Determine the [x, y] coordinate at the center of the cell enclosing the given text.  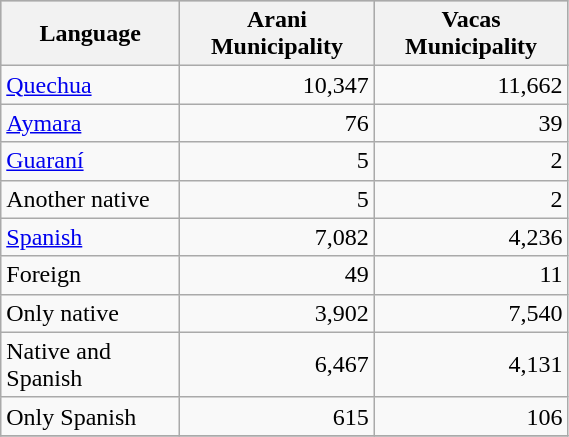
3,902 [278, 313]
10,347 [278, 85]
Language [90, 34]
Only native [90, 313]
39 [471, 123]
Another native [90, 199]
4,131 [471, 364]
Spanish [90, 237]
106 [471, 416]
7,540 [471, 313]
76 [278, 123]
11 [471, 275]
Vacas Municipality [471, 34]
6,467 [278, 364]
Guaraní [90, 161]
Arani Municipality [278, 34]
Quechua [90, 85]
Only Spanish [90, 416]
Native and Spanish [90, 364]
4,236 [471, 237]
7,082 [278, 237]
49 [278, 275]
11,662 [471, 85]
Foreign [90, 275]
615 [278, 416]
Aymara [90, 123]
